Provide the (x, y) coordinate of the cell's center where the given text is located.  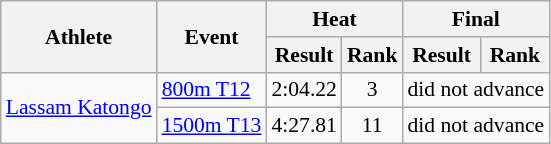
Heat (334, 19)
11 (372, 126)
4:27.81 (304, 126)
2:04.22 (304, 90)
Athlete (79, 36)
Lassam Katongo (79, 108)
Event (212, 36)
800m T12 (212, 90)
Final (476, 19)
3 (372, 90)
1500m T13 (212, 126)
